From the cell containing the given text, extract its center point as (X, Y) coordinate. 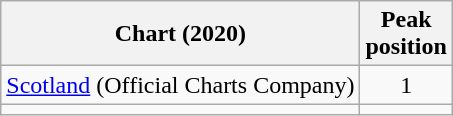
1 (406, 85)
Peakposition (406, 34)
Chart (2020) (180, 34)
Scotland (Official Charts Company) (180, 85)
